Capture the cell that displays the provided text and extract its (x, y) central coordinate. 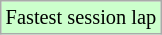
Fastest session lap (81, 17)
